Return the [X, Y] coordinate for the center point of the cell that contains the specified text.  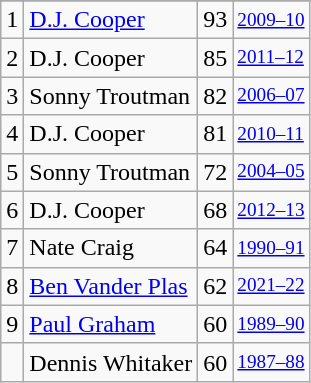
85 [216, 58]
93 [216, 20]
Paul Graham [111, 324]
68 [216, 210]
1990–91 [271, 248]
2012–13 [271, 210]
64 [216, 248]
6 [12, 210]
2021–22 [271, 286]
Dennis Whitaker [111, 362]
1987–88 [271, 362]
Ben Vander Plas [111, 286]
2011–12 [271, 58]
2010–11 [271, 134]
72 [216, 172]
2 [12, 58]
82 [216, 96]
8 [12, 286]
9 [12, 324]
1989–90 [271, 324]
2004–05 [271, 172]
62 [216, 286]
5 [12, 172]
2006–07 [271, 96]
3 [12, 96]
81 [216, 134]
Nate Craig [111, 248]
4 [12, 134]
2009–10 [271, 20]
7 [12, 248]
1 [12, 20]
